Scan for the cell matching the given text and deliver its (X, Y) coordinate at center. 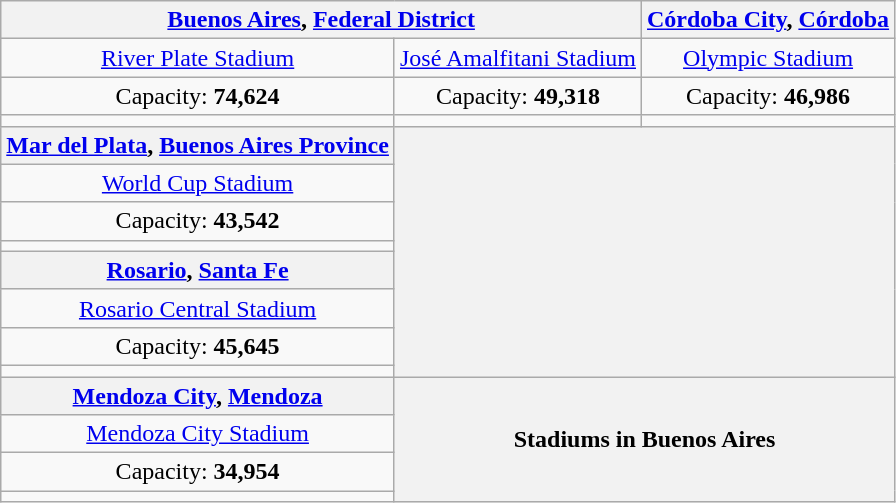
Mar del Plata, Buenos Aires Province (198, 145)
Capacity: 34,954 (198, 472)
Olympic Stadium (768, 58)
Mendoza City Stadium (198, 434)
Capacity: 74,624 (198, 96)
Rosario, Santa Fe (198, 270)
José Amalfitani Stadium (518, 58)
Mendoza City, Mendoza (198, 395)
Buenos Aires, Federal District (322, 20)
Capacity: 49,318 (518, 96)
Córdoba City, Córdoba (768, 20)
Capacity: 43,542 (198, 221)
River Plate Stadium (198, 58)
Capacity: 46,986 (768, 96)
World Cup Stadium (198, 183)
Stadiums in Buenos Aires (644, 438)
Rosario Central Stadium (198, 308)
Capacity: 45,645 (198, 346)
